Return the (X, Y) coordinate for the center point of the cell that contains the specified text.  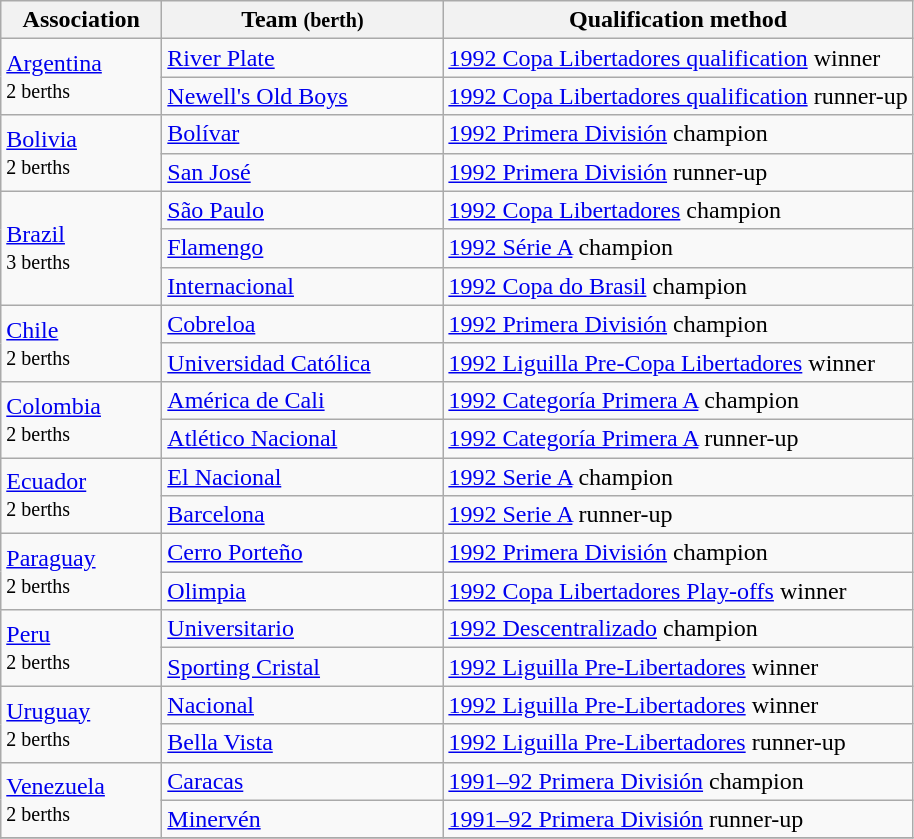
San José (302, 172)
Barcelona (302, 515)
1992 Liguilla Pre-Copa Libertadores winner (678, 362)
1992 Copa Libertadores qualification runner-up (678, 96)
1992 Série A champion (678, 248)
Paraguay2 berths (82, 572)
Nacional (302, 705)
Ecuador2 berths (82, 496)
América de Cali (302, 400)
Bella Vista (302, 743)
Cerro Porteño (302, 553)
1991–92 Primera División champion (678, 781)
River Plate (302, 58)
Cobreloa (302, 324)
Bolívar (302, 134)
Venezuela2 berths (82, 800)
1992 Copa do Brasil champion (678, 286)
Universitario (302, 629)
Colombia2 berths (82, 419)
1992 Copa Libertadores Play-offs winner (678, 591)
1992 Copa Libertadores champion (678, 210)
1992 Descentralizado champion (678, 629)
El Nacional (302, 477)
1992 Serie A runner-up (678, 515)
1992 Liguilla Pre-Libertadores runner-up (678, 743)
Uruguay2 berths (82, 724)
Universidad Católica (302, 362)
Sporting Cristal (302, 667)
Peru2 berths (82, 648)
1992 Categoría Primera A runner-up (678, 438)
Minervén (302, 819)
Caracas (302, 781)
Brazil3 berths (82, 248)
1992 Serie A champion (678, 477)
1992 Copa Libertadores qualification winner (678, 58)
Flamengo (302, 248)
Internacional (302, 286)
Atlético Nacional (302, 438)
Qualification method (678, 20)
Olimpia (302, 591)
Association (82, 20)
1992 Categoría Primera A champion (678, 400)
1991–92 Primera División runner-up (678, 819)
Chile2 berths (82, 343)
1992 Primera División runner-up (678, 172)
Newell's Old Boys (302, 96)
Argentina2 berths (82, 77)
São Paulo (302, 210)
Team (berth) (302, 20)
Bolivia2 berths (82, 153)
